Determine the [x, y] coordinate at the center of the cell enclosing the given text.  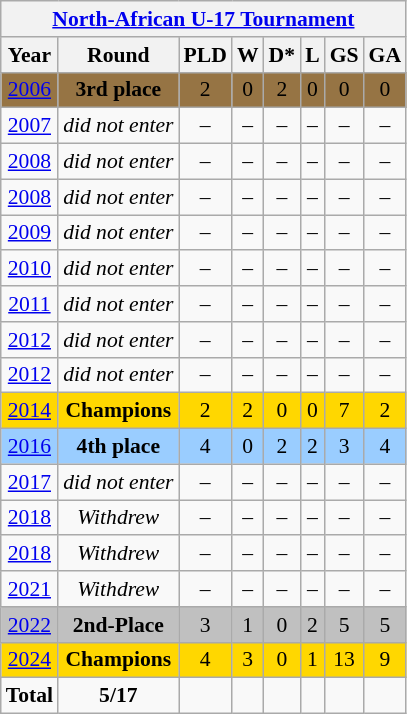
2009 [30, 233]
2017 [30, 482]
2024 [30, 660]
2014 [30, 411]
D* [282, 55]
North-African U-17 Tournament [204, 19]
W [248, 55]
13 [344, 660]
5/17 [118, 696]
2022 [30, 625]
Total [30, 696]
PLD [206, 55]
Year [30, 55]
GA [386, 55]
2010 [30, 269]
2016 [30, 447]
2nd-Place [118, 625]
2006 [30, 90]
2021 [30, 589]
2007 [30, 126]
GS [344, 55]
2011 [30, 304]
4th place [118, 447]
7 [344, 411]
Round [118, 55]
9 [386, 660]
L [312, 55]
3rd place [118, 90]
